Pinpoint the cell where the given text exists, returning its (X, Y) midpoint coordinate. 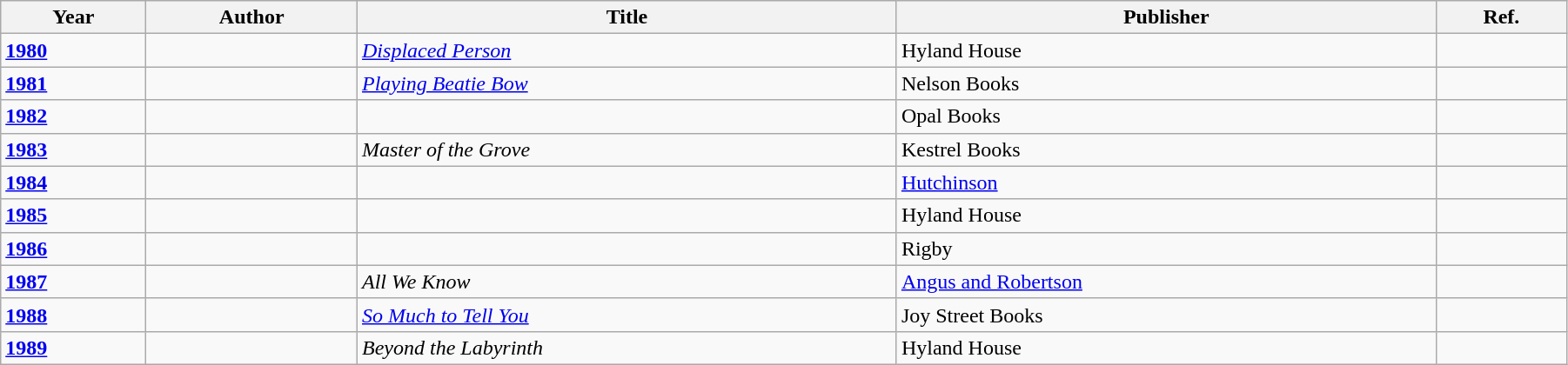
1988 (73, 315)
So Much to Tell You (627, 315)
Displaced Person (627, 50)
Ref. (1501, 17)
1985 (73, 216)
Publisher (1166, 17)
Title (627, 17)
Joy Street Books (1166, 315)
1983 (73, 149)
Angus and Robertson (1166, 282)
1989 (73, 348)
Year (73, 17)
Author (252, 17)
Playing Beatie Bow (627, 83)
All We Know (627, 282)
Hutchinson (1166, 182)
Nelson Books (1166, 83)
1987 (73, 282)
Master of the Grove (627, 149)
1981 (73, 83)
Opal Books (1166, 116)
1982 (73, 116)
Kestrel Books (1166, 149)
1980 (73, 50)
1986 (73, 249)
Beyond the Labyrinth (627, 348)
1984 (73, 182)
Rigby (1166, 249)
